Scan for the cell matching the given text and deliver its [x, y] coordinate at center. 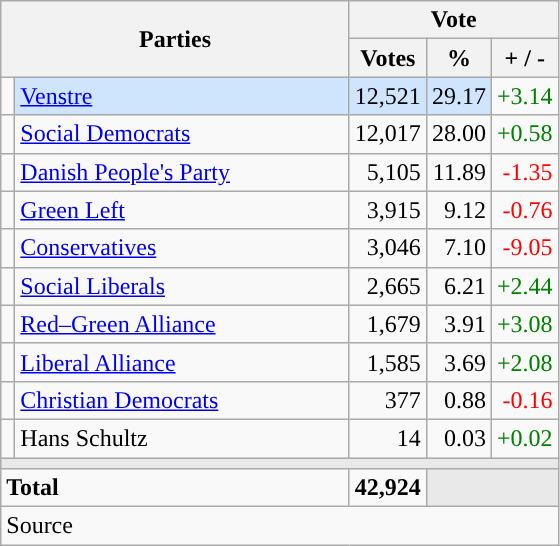
Green Left [182, 210]
+0.58 [524, 134]
-0.76 [524, 210]
+ / - [524, 58]
12,521 [388, 96]
Vote [454, 20]
2,665 [388, 286]
5,105 [388, 172]
-1.35 [524, 172]
+3.08 [524, 324]
Christian Democrats [182, 400]
3.91 [458, 324]
0.03 [458, 438]
3,046 [388, 248]
+0.02 [524, 438]
14 [388, 438]
Total [176, 488]
0.88 [458, 400]
3.69 [458, 362]
377 [388, 400]
28.00 [458, 134]
Hans Schultz [182, 438]
1,585 [388, 362]
9.12 [458, 210]
6.21 [458, 286]
+3.14 [524, 96]
% [458, 58]
Danish People's Party [182, 172]
Source [280, 526]
12,017 [388, 134]
7.10 [458, 248]
42,924 [388, 488]
29.17 [458, 96]
1,679 [388, 324]
-0.16 [524, 400]
Parties [176, 39]
Venstre [182, 96]
Votes [388, 58]
Red–Green Alliance [182, 324]
3,915 [388, 210]
Conservatives [182, 248]
+2.44 [524, 286]
Liberal Alliance [182, 362]
-9.05 [524, 248]
Social Democrats [182, 134]
Social Liberals [182, 286]
+2.08 [524, 362]
11.89 [458, 172]
